Provide the [X, Y] coordinate of the cell's center where the given text is located.  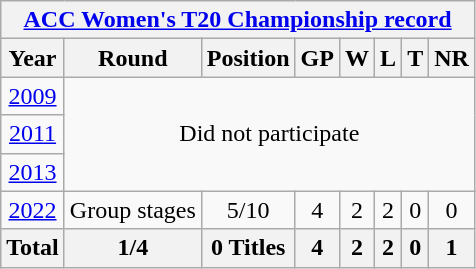
0 Titles [248, 248]
T [416, 58]
2011 [33, 134]
GP [317, 58]
L [388, 58]
Group stages [132, 210]
2013 [33, 172]
Did not participate [269, 134]
Year [33, 58]
2009 [33, 96]
NR [452, 58]
Round [132, 58]
5/10 [248, 210]
W [356, 58]
Total [33, 248]
1 [452, 248]
ACC Women's T20 Championship record [238, 20]
1/4 [132, 248]
2022 [33, 210]
Position [248, 58]
